Provide the [x, y] coordinate of the cell's center where the given text is located.  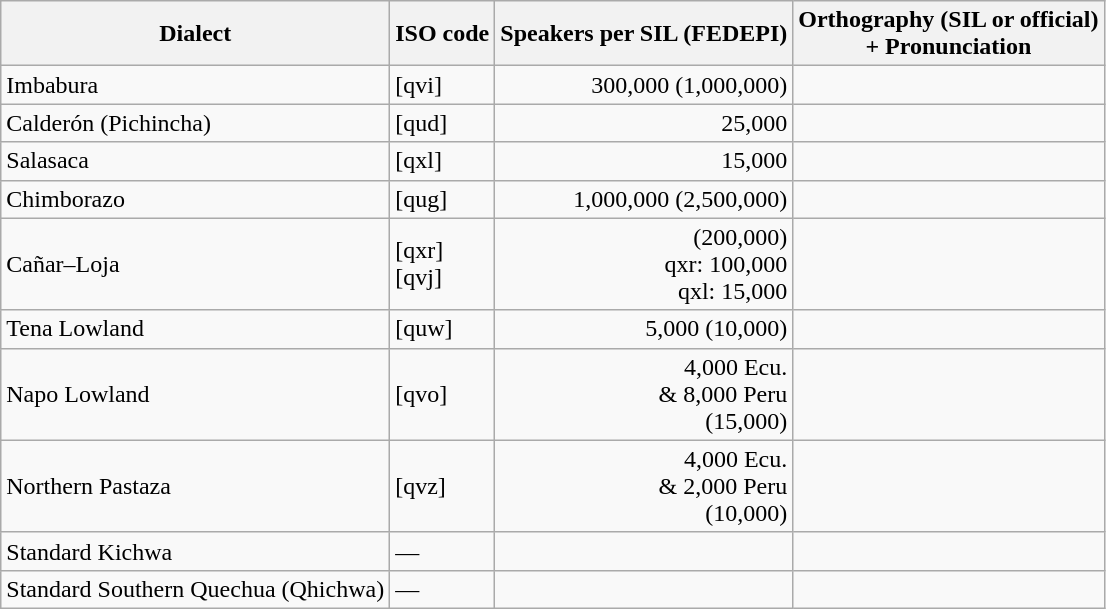
(200,000) qxr: 100,000qxl: 15,000 [644, 264]
Calderón (Pichincha) [196, 123]
25,000 [644, 123]
Standard Kichwa [196, 551]
5,000 (10,000) [644, 329]
Imbabura [196, 85]
[qvo] [442, 394]
[qxr][qvj] [442, 264]
[qvz] [442, 486]
Salasaca [196, 161]
Standard Southern Quechua (Qhichwa) [196, 589]
[qvi] [442, 85]
Cañar–Loja [196, 264]
Chimborazo [196, 199]
[qxl] [442, 161]
4,000 Ecu. & 8,000 Peru (15,000) [644, 394]
Speakers per SIL (FEDEPI) [644, 34]
[qug] [442, 199]
ISO code [442, 34]
15,000 [644, 161]
Orthography (SIL or official)+ Pronunciation [948, 34]
Dialect [196, 34]
Tena Lowland [196, 329]
4,000 Ecu. & 2,000 Peru (10,000) [644, 486]
Napo Lowland [196, 394]
[qud] [442, 123]
1,000,000 (2,500,000) [644, 199]
[quw] [442, 329]
300,000 (1,000,000) [644, 85]
Northern Pastaza [196, 486]
